Return (X, Y) of the center of cell containing provided text 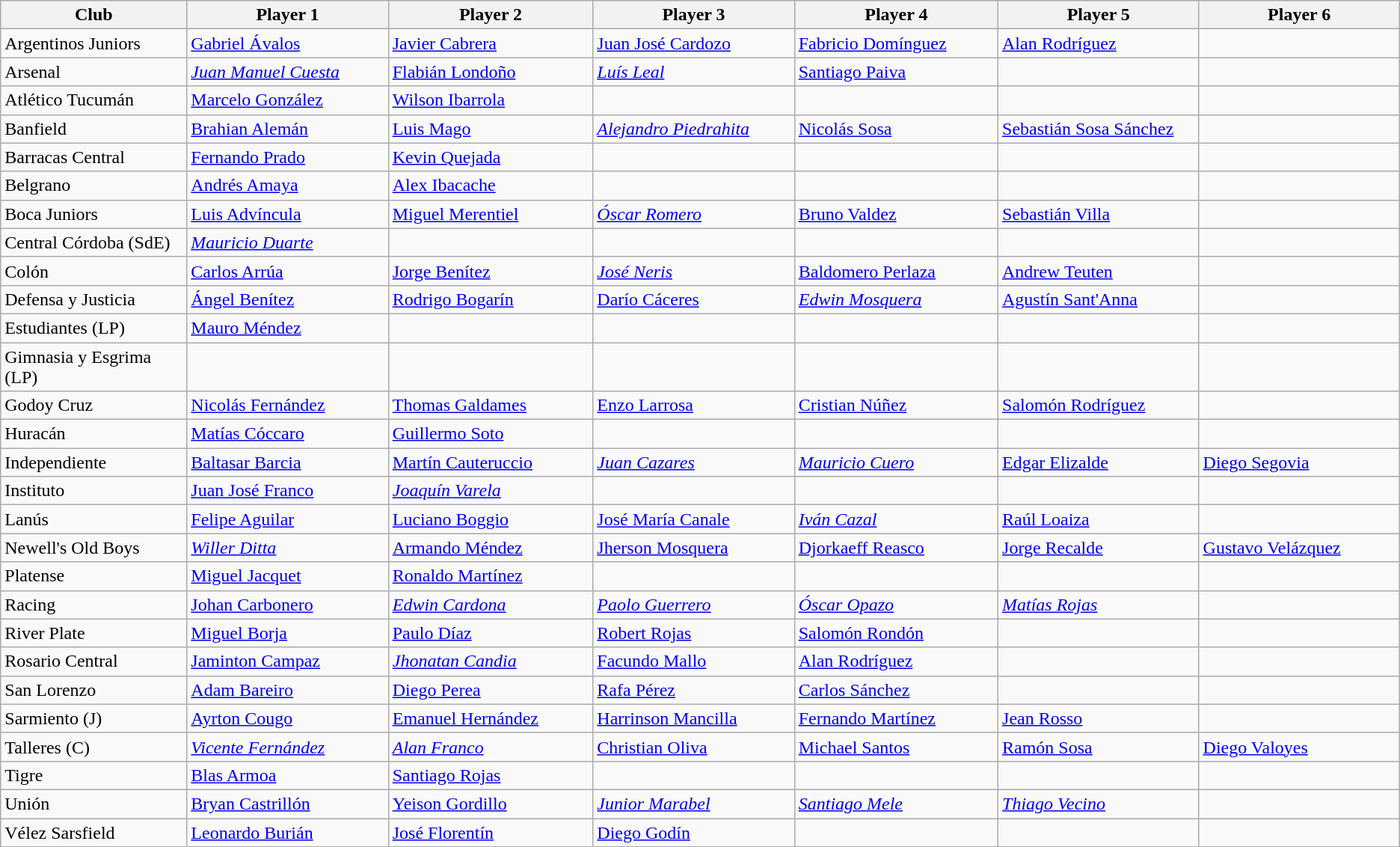
Flabián Londoño (491, 72)
Thomas Galdames (491, 406)
Nicolás Sosa (896, 129)
Diego Valoyes (1299, 747)
Vicente Fernández (287, 747)
Iván Cazal (896, 519)
Independiente (94, 462)
Agustín Sant'Anna (1099, 299)
José Neris (694, 271)
Paolo Guerrero (694, 605)
Alex Ibacache (491, 186)
Raúl Loaiza (1099, 519)
Luis Mago (491, 129)
Player 1 (287, 15)
Club (94, 15)
Godoy Cruz (94, 406)
Sebastián Villa (1099, 214)
Paulo Díaz (491, 633)
Santiago Paiva (896, 72)
Ayrton Cougo (287, 718)
Michael Santos (896, 747)
Jean Rosso (1099, 718)
Boca Juniors (94, 214)
Santiago Rojas (491, 775)
Junior Marabel (694, 804)
Carlos Sánchez (896, 690)
Platense (94, 576)
Fernando Martínez (896, 718)
Player 2 (491, 15)
Mauro Méndez (287, 328)
Colón (94, 271)
Felipe Aguilar (287, 519)
Sebastián Sosa Sánchez (1099, 129)
Newell's Old Boys (94, 548)
Central Córdoba (SdE) (94, 242)
Jorge Recalde (1099, 548)
Carlos Arrúa (287, 271)
Jaminton Campaz (287, 661)
Johan Carbonero (287, 605)
Luís Leal (694, 72)
Unión (94, 804)
Andrés Amaya (287, 186)
Defensa y Justicia (94, 299)
Darío Cáceres (694, 299)
Miguel Jacquet (287, 576)
Juan Cazares (694, 462)
Alan Franco (491, 747)
Ronaldo Martínez (491, 576)
Fabricio Domínguez (896, 43)
Player 3 (694, 15)
Instituto (94, 491)
Fernando Prado (287, 157)
Juan Manuel Cuesta (287, 72)
Brahian Alemán (287, 129)
Tigre (94, 775)
Mauricio Duarte (287, 242)
Player 5 (1099, 15)
Diego Godín (694, 833)
Vélez Sarsfield (94, 833)
Baldomero Perlaza (896, 271)
Santiago Mele (896, 804)
Guillermo Soto (491, 434)
Arsenal (94, 72)
Gustavo Velázquez (1299, 548)
Baltasar Barcia (287, 462)
Martín Cauteruccio (491, 462)
Jherson Mosquera (694, 548)
Yeison Gordillo (491, 804)
Ángel Benítez (287, 299)
Alejandro Piedrahita (694, 129)
Edwin Cardona (491, 605)
Matías Cóccaro (287, 434)
Christian Oliva (694, 747)
Rosario Central (94, 661)
José Florentín (491, 833)
Thiago Vecino (1099, 804)
Adam Bareiro (287, 690)
Cristian Núñez (896, 406)
Luis Advíncula (287, 214)
José María Canale (694, 519)
Harrinson Mancilla (694, 718)
Óscar Opazo (896, 605)
Andrew Teuten (1099, 271)
Marcelo González (287, 100)
Óscar Romero (694, 214)
Miguel Merentiel (491, 214)
Leonardo Burián (287, 833)
Racing (94, 605)
Facundo Mallo (694, 661)
Juan José Cardozo (694, 43)
Argentinos Juniors (94, 43)
Enzo Larrosa (694, 406)
Gabriel Ávalos (287, 43)
Javier Cabrera (491, 43)
San Lorenzo (94, 690)
Diego Segovia (1299, 462)
Salomón Rondón (896, 633)
Miguel Borja (287, 633)
Joaquín Varela (491, 491)
Gimnasia y Esgrima (LP) (94, 367)
Rafa Pérez (694, 690)
Jhonatan Candia (491, 661)
Lanús (94, 519)
Estudiantes (LP) (94, 328)
Armando Méndez (491, 548)
Jorge Benítez (491, 271)
Belgrano (94, 186)
Barracas Central (94, 157)
Talleres (C) (94, 747)
Player 6 (1299, 15)
Kevin Quejada (491, 157)
Djorkaeff Reasco (896, 548)
Bruno Valdez (896, 214)
Edwin Mosquera (896, 299)
Robert Rojas (694, 633)
Atlético Tucumán (94, 100)
Blas Armoa (287, 775)
Juan José Franco (287, 491)
Willer Ditta (287, 548)
Edgar Elizalde (1099, 462)
Player 4 (896, 15)
Emanuel Hernández (491, 718)
Mauricio Cuero (896, 462)
Diego Perea (491, 690)
Sarmiento (J) (94, 718)
Bryan Castrillón (287, 804)
Wilson Ibarrola (491, 100)
Luciano Boggio (491, 519)
Rodrigo Bogarín (491, 299)
River Plate (94, 633)
Banfield (94, 129)
Matías Rojas (1099, 605)
Salomón Rodríguez (1099, 406)
Ramón Sosa (1099, 747)
Huracán (94, 434)
Nicolás Fernández (287, 406)
